Locate the cell with the specified text and output its (X, Y) center coordinate. 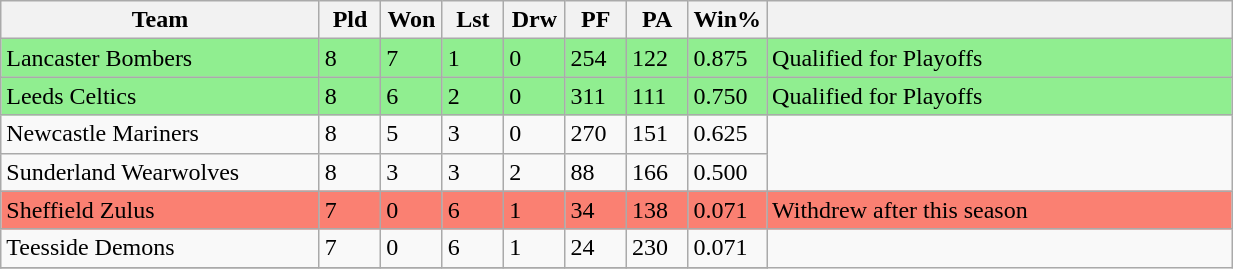
0.875 (728, 58)
Sheffield Zulus (160, 210)
Lancaster Bombers (160, 58)
0.500 (728, 172)
Newcastle Mariners (160, 134)
111 (656, 96)
166 (656, 172)
Win% (728, 20)
Won (412, 20)
Pld (350, 20)
270 (596, 134)
0.625 (728, 134)
PF (596, 20)
PA (656, 20)
311 (596, 96)
24 (596, 248)
138 (656, 210)
Sunderland Wearwolves (160, 172)
34 (596, 210)
122 (656, 58)
Leeds Celtics (160, 96)
Withdrew after this season (1000, 210)
Team (160, 20)
254 (596, 58)
0.750 (728, 96)
230 (656, 248)
5 (412, 134)
Drw (534, 20)
Teesside Demons (160, 248)
151 (656, 134)
Lst (472, 20)
88 (596, 172)
